Locate the cell with the specified text and output its (X, Y) center coordinate. 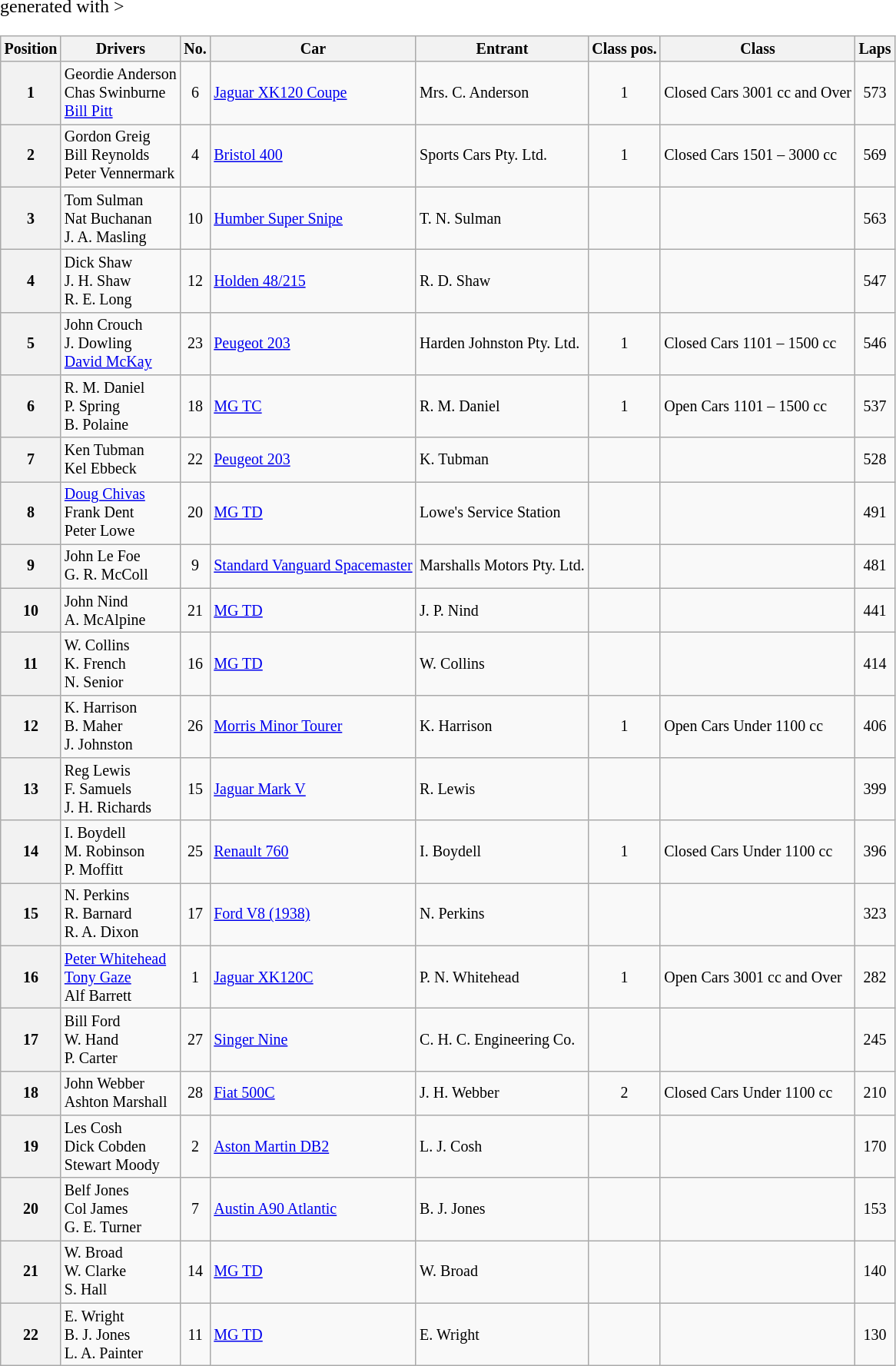
528 (875, 460)
R. D. Shaw (502, 281)
28 (195, 1093)
573 (875, 92)
Humber Super Snipe (314, 218)
Closed Cars 1501 – 3000 cc (758, 155)
23 (195, 343)
Drivers (121, 49)
B. J. Jones (502, 1208)
E. Wright (502, 1334)
Austin A90 Atlantic (314, 1208)
Morris Minor Tourer (314, 726)
I. Boydell (502, 852)
K. Tubman (502, 460)
W. Broad W. Clarke S. Hall (121, 1271)
Bill Ford W. Hand P. Carter (121, 1039)
W. Collins K. French N. Senior (121, 664)
441 (875, 610)
Harden Johnston Pty. Ltd. (502, 343)
Ken Tubman Kel Ebbeck (121, 460)
13 (31, 789)
Dick Shaw J. H. Shaw R. E. Long (121, 281)
Jaguar Mark V (314, 789)
Les Cosh Dick Cobden Stewart Moody (121, 1147)
Open Cars Under 1100 cc (758, 726)
25 (195, 852)
Ford V8 (1938) (314, 915)
MG TC (314, 406)
Geordie Anderson Chas Swinburne Bill Pitt (121, 92)
I. Boydell M. Robinson P. Moffitt (121, 852)
Aston Martin DB2 (314, 1147)
Singer Nine (314, 1039)
L. J. Cosh (502, 1147)
Laps (875, 49)
547 (875, 281)
Lowe's Service Station (502, 512)
Renault 760 (314, 852)
Position (31, 49)
Reg Lewis F. Samuels J. H. Richards (121, 789)
R. Lewis (502, 789)
130 (875, 1334)
3 (31, 218)
282 (875, 976)
J. H. Webber (502, 1093)
Belf Jones Col James G. E. Turner (121, 1208)
399 (875, 789)
Tom Sulman Nat Buchanan J. A. Masling (121, 218)
W. Broad (502, 1271)
140 (875, 1271)
Bristol 400 (314, 155)
491 (875, 512)
414 (875, 664)
No. (195, 49)
K. Harrison B. Maher J. Johnston (121, 726)
N. Perkins R. Barnard R. A. Dixon (121, 915)
P. N. Whitehead (502, 976)
323 (875, 915)
5 (31, 343)
569 (875, 155)
481 (875, 566)
170 (875, 1147)
Closed Cars 3001 cc and Over (758, 92)
Jaguar XK120 Coupe (314, 92)
Peter Whitehead Tony Gaze Alf Barrett (121, 976)
Mrs. C. Anderson (502, 92)
N. Perkins (502, 915)
27 (195, 1039)
153 (875, 1208)
John Crouch J. Dowling David McKay (121, 343)
Open Cars 3001 cc and Over (758, 976)
Class (758, 49)
C. H. C. Engineering Co. (502, 1039)
Class pos. (625, 49)
J. P. Nind (502, 610)
Doug Chivas Frank Dent Peter Lowe (121, 512)
E. Wright B. J. Jones L. A. Painter (121, 1334)
Standard Vanguard Spacemaster (314, 566)
26 (195, 726)
Gordon Greig Bill Reynolds Peter Vennermark (121, 155)
406 (875, 726)
Marshalls Motors Pty. Ltd. (502, 566)
563 (875, 218)
546 (875, 343)
John Le Foe G. R. McColl (121, 566)
John Webber Ashton Marshall (121, 1093)
John Nind A. McAlpine (121, 610)
245 (875, 1039)
Open Cars 1101 – 1500 cc (758, 406)
R. M. Daniel P. Spring B. Polaine (121, 406)
T. N. Sulman (502, 218)
19 (31, 1147)
Fiat 500C (314, 1093)
396 (875, 852)
Holden 48/215 (314, 281)
8 (31, 512)
Entrant (502, 49)
537 (875, 406)
W. Collins (502, 664)
Car (314, 49)
R. M. Daniel (502, 406)
210 (875, 1093)
Closed Cars 1101 – 1500 cc (758, 343)
Sports Cars Pty. Ltd. (502, 155)
Jaguar XK120C (314, 976)
K. Harrison (502, 726)
